Provide the (X, Y) coordinate of the cell's center where the given text is located.  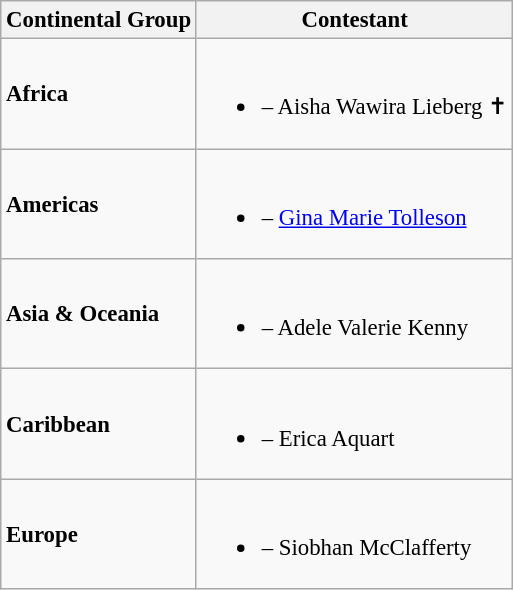
Continental Group (99, 20)
– Aisha Wawira Lieberg ✝︎ (354, 94)
Asia & Oceania (99, 314)
– Gina Marie Tolleson (354, 204)
– Erica Aquart (354, 424)
Contestant (354, 20)
– Siobhan McClafferty (354, 534)
Europe (99, 534)
– Adele Valerie Kenny (354, 314)
Caribbean (99, 424)
Americas (99, 204)
Africa (99, 94)
